Find where the given text appears and provide that cell's center as [x, y] coordinate. 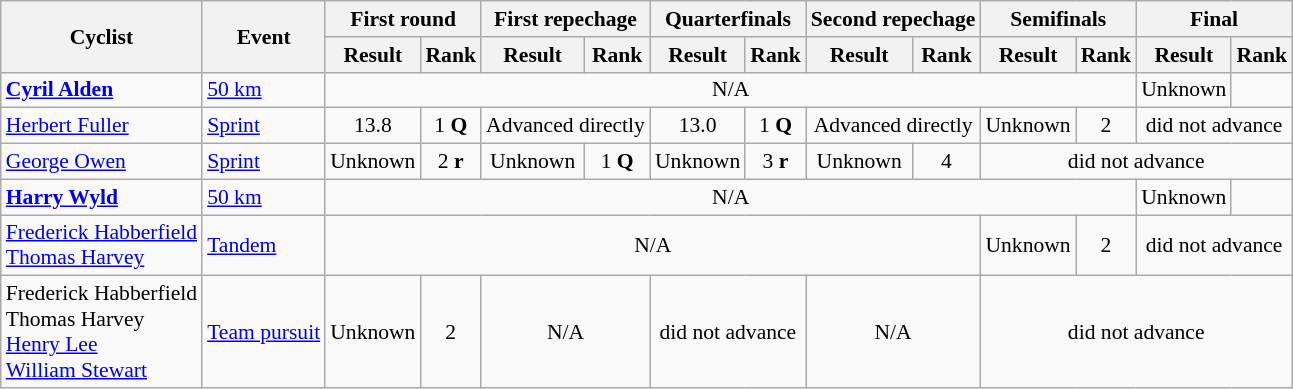
Harry Wyld [102, 197]
Semifinals [1058, 19]
Tandem [264, 246]
13.8 [372, 126]
2 r [450, 162]
Cyril Alden [102, 90]
13.0 [698, 126]
Team pursuit [264, 332]
Frederick Habberfield Thomas Harvey Henry Lee William Stewart [102, 332]
First repechage [566, 19]
3 r [776, 162]
First round [403, 19]
Final [1214, 19]
Second repechage [894, 19]
Quarterfinals [728, 19]
Herbert Fuller [102, 126]
Event [264, 36]
4 [947, 162]
George Owen [102, 162]
Frederick Habberfield Thomas Harvey [102, 246]
Cyclist [102, 36]
